Scan for the cell matching the given text and deliver its (x, y) coordinate at center. 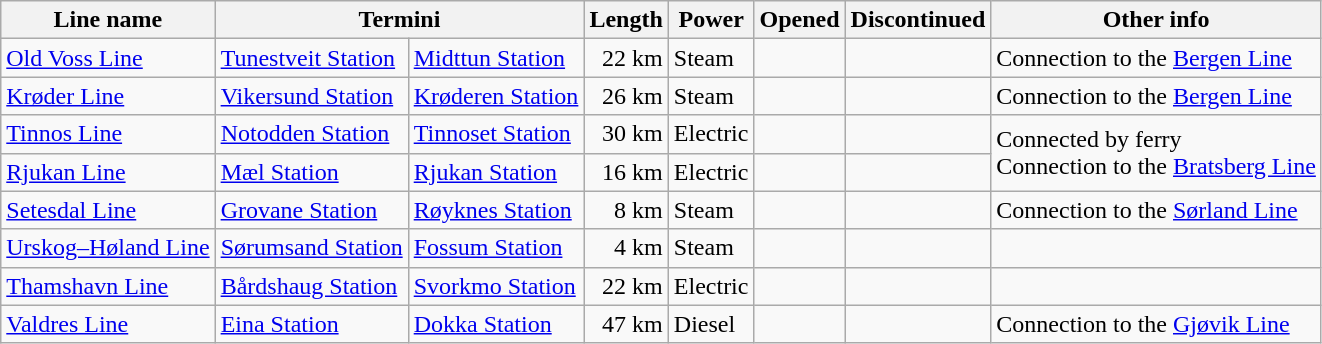
Diesel (711, 324)
Connection to the Gjøvik Line (1156, 324)
16 km (626, 172)
47 km (626, 324)
Dokka Station (496, 324)
Bårdshaug Station (312, 286)
Discontinued (918, 20)
Length (626, 20)
Rjukan Line (108, 172)
8 km (626, 210)
Notodden Station (312, 134)
Mæl Station (312, 172)
4 km (626, 248)
Old Voss Line (108, 58)
Krøder Line (108, 96)
Connection to the Sørland Line (1156, 210)
Røyknes Station (496, 210)
Eina Station (312, 324)
Fossum Station (496, 248)
Setesdal Line (108, 210)
Thamshavn Line (108, 286)
Sørumsand Station (312, 248)
Tinnos Line (108, 134)
30 km (626, 134)
Termini (400, 20)
Krøderen Station (496, 96)
Grovane Station (312, 210)
Rjukan Station (496, 172)
Power (711, 20)
Opened (800, 20)
Connected by ferryConnection to the Bratsberg Line (1156, 153)
Vikersund Station (312, 96)
Midttun Station (496, 58)
Tinnoset Station (496, 134)
Urskog–Høland Line (108, 248)
Valdres Line (108, 324)
Other info (1156, 20)
26 km (626, 96)
Line name (108, 20)
Svorkmo Station (496, 286)
Tunestveit Station (312, 58)
